Determine the [x, y] coordinate at the center of the cell enclosing the given text.  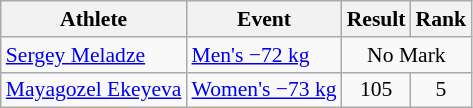
5 [442, 90]
No Mark [406, 55]
Rank [442, 19]
Women's −73 kg [264, 90]
Sergey Meladze [94, 55]
Men's −72 kg [264, 55]
Athlete [94, 19]
Mayagozel Ekeyeva [94, 90]
Event [264, 19]
Result [376, 19]
105 [376, 90]
